Return the [X, Y] coordinate for the center point of the cell that contains the specified text.  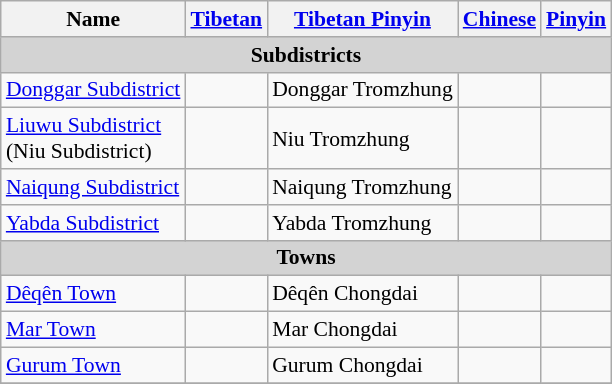
Dêqên Chongdai [362, 294]
Niu Tromzhung [362, 138]
Naiqung Subdistrict [94, 187]
Towns [306, 258]
Donggar Subdistrict [94, 90]
Mar Chongdai [362, 329]
Liuwu Subdistrict(Niu Subdistrict) [94, 138]
Subdistricts [306, 54]
Naiqung Tromzhung [362, 187]
Donggar Tromzhung [362, 90]
Tibetan [226, 19]
Mar Town [94, 329]
Tibetan Pinyin [362, 19]
Yabda Tromzhung [362, 222]
Pinyin [576, 19]
Dêqên Town [94, 294]
Gurum Town [94, 365]
Gurum Chongdai [362, 365]
Yabda Subdistrict [94, 222]
Name [94, 19]
Chinese [500, 19]
